Locate the cell with the specified text and output its (x, y) center coordinate. 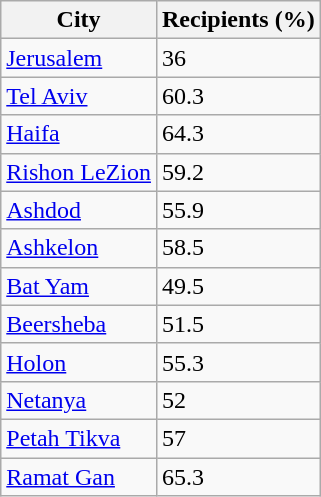
Petah Tikva (79, 438)
58.5 (238, 248)
49.5 (238, 286)
51.5 (238, 324)
59.2 (238, 172)
64.3 (238, 134)
36 (238, 58)
57 (238, 438)
Recipients (%) (238, 20)
Ramat Gan (79, 477)
Jerusalem (79, 58)
Netanya (79, 400)
60.3 (238, 96)
Rishon LeZion (79, 172)
Ashkelon (79, 248)
65.3 (238, 477)
Bat Yam (79, 286)
Ashdod (79, 210)
Tel Aviv (79, 96)
Holon (79, 362)
Haifa (79, 134)
55.3 (238, 362)
City (79, 20)
Beersheba (79, 324)
52 (238, 400)
55.9 (238, 210)
